Pinpoint the cell where the given text exists, returning its (X, Y) midpoint coordinate. 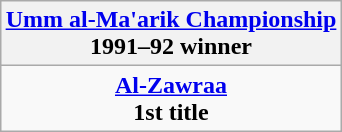
Al-Zawraa1st title (171, 98)
Umm al-Ma'arik Championship1991–92 winner (171, 34)
